Provide the [X, Y] coordinate of the cell's center where the given text is located.  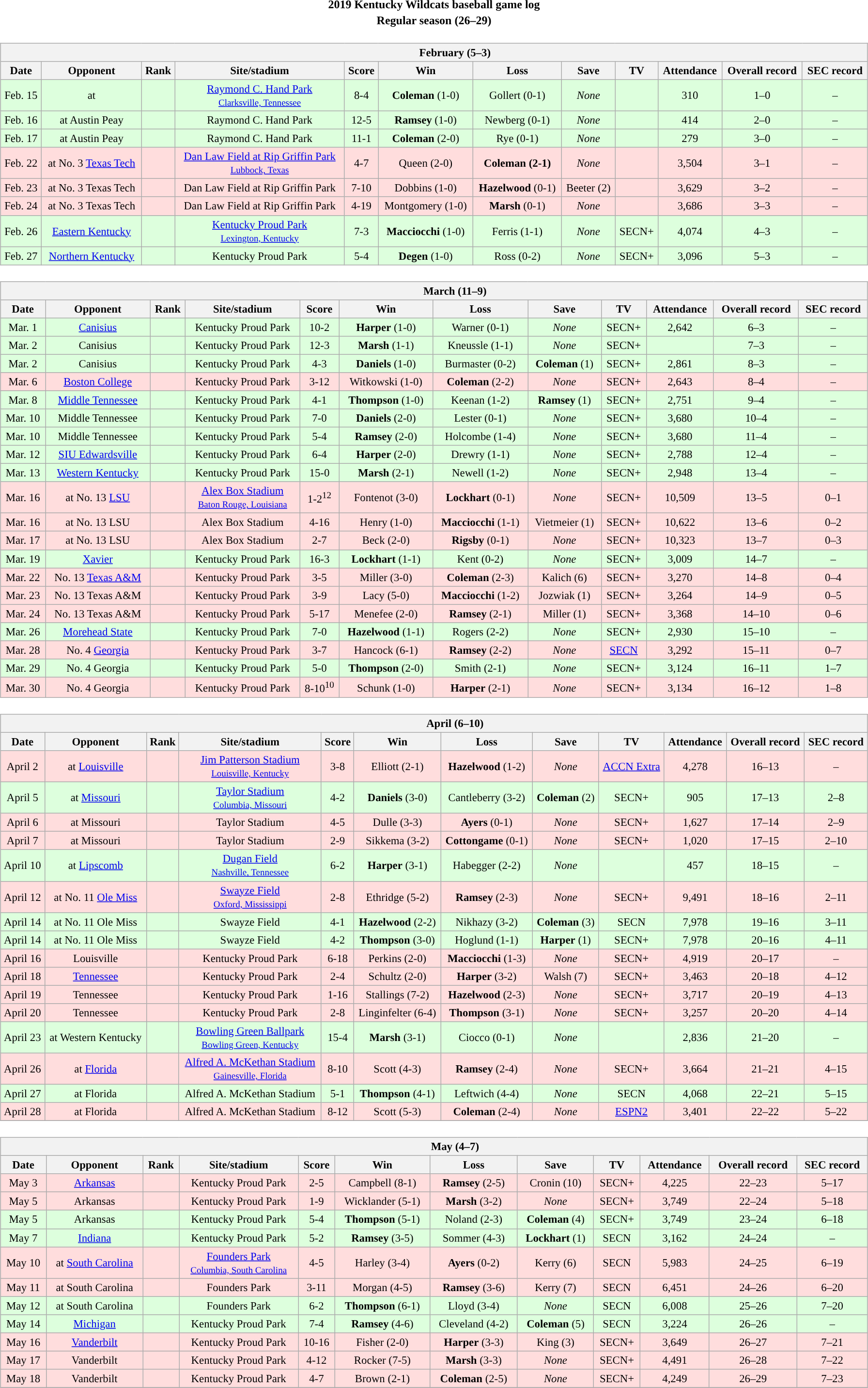
Cottongame (0-1) [487, 841]
0–3 [833, 540]
March (11–9) [434, 291]
Marsh (2-1) [386, 473]
3,463 [695, 976]
2–11 [836, 897]
at Louisville [95, 767]
7-10 [361, 188]
May (4–7) [434, 1147]
Miller (1) [565, 614]
18–16 [765, 897]
April 19 [22, 994]
Morehead State [98, 631]
3,629 [690, 188]
Lester (0-1) [480, 418]
Keenan (1-2) [480, 400]
May 11 [23, 1287]
Dulle (3-3) [397, 822]
1–7 [833, 668]
2–10 [836, 841]
10,509 [680, 497]
15–10 [756, 631]
26–28 [753, 1360]
Daniels (3-0) [397, 798]
14–10 [756, 614]
2,643 [680, 382]
13–4 [756, 473]
2,948 [680, 473]
Founders ParkColumbia, South Carolina [239, 1263]
20–19 [765, 994]
Ayers (0-1) [487, 822]
Warner (0-1) [480, 327]
Witkowski (1-0) [386, 382]
4-3 [320, 363]
Cantleberry (3-2) [487, 798]
310 [690, 95]
Coleman (2) [566, 798]
2,836 [695, 1037]
20–18 [765, 976]
6–20 [832, 1287]
7-3 [361, 231]
414 [690, 120]
Feb. 16 [21, 120]
3–2 [762, 188]
2–9 [836, 822]
5–18 [832, 1201]
Feb. 22 [21, 163]
King (3) [555, 1342]
3,162 [674, 1238]
Hancock (6-1) [386, 650]
22–22 [765, 1112]
Mar. 26 [23, 631]
4–14 [836, 1013]
Thompson (3-0) [397, 940]
3,264 [680, 595]
3–0 [762, 139]
Linginfelter (6-4) [397, 1013]
6,451 [674, 1287]
Ramsey (1) [565, 400]
5-1 [338, 1093]
4,068 [695, 1093]
0–4 [833, 577]
Ramsey (4-6) [382, 1324]
Mar. 12 [23, 455]
February (5–3) [434, 52]
Feb. 23 [21, 188]
26–29 [753, 1378]
Michigan [94, 1324]
Macciocchi (1-2) [480, 595]
Raymond C. Hand ParkClarksville, Tennessee [260, 95]
3-8 [338, 767]
Coleman (2-2) [480, 382]
April 28 [22, 1112]
Lacy (5-0) [386, 595]
Smith (2-1) [480, 668]
13–5 [756, 497]
Mar. 8 [23, 400]
Dobbins (1-0) [425, 188]
Kentucky Proud ParkLexington, Kentucky [260, 231]
Coleman (2-4) [487, 1112]
Feb. 17 [21, 139]
3,401 [695, 1112]
3,134 [680, 687]
12–4 [756, 455]
Montgomery (1-0) [425, 206]
Holcombe (1-4) [480, 436]
17–15 [765, 841]
0–2 [833, 522]
Rigsby (0-1) [480, 540]
Macciocchi (1-3) [487, 958]
2,861 [680, 363]
1-16 [338, 994]
0–5 [833, 595]
Lockhart (1) [555, 1238]
6,008 [674, 1306]
Coleman (1) [565, 363]
3,124 [680, 668]
13–7 [756, 540]
ESPN2 [632, 1112]
10-2 [320, 327]
2-4 [338, 976]
Henry (1-0) [386, 522]
Miller (3-0) [386, 577]
10-16 [317, 1342]
8–4 [756, 382]
Swayze FieldOxford, Mississippi [250, 897]
2,751 [680, 400]
3-11 [317, 1287]
Kerry (7) [555, 1287]
3,504 [690, 163]
Marsh (3-1) [397, 1037]
Schultz (2-0) [397, 976]
Sikkema (3-2) [397, 841]
Harley (3-4) [382, 1263]
Beeter (2) [589, 188]
24–24 [753, 1238]
Coleman (1-0) [425, 95]
3-12 [320, 382]
5-0 [320, 668]
Ciocco (0-1) [487, 1037]
0–6 [833, 614]
3–11 [836, 922]
Lockhart (1-1) [386, 559]
Daniels (2-0) [386, 418]
April 2 [22, 767]
22–23 [753, 1183]
5,983 [674, 1263]
3,270 [680, 577]
at Lipscomb [95, 866]
Ramsey (2-1) [480, 614]
Dan Law Field at Rip Griffin ParkLubbock, Texas [260, 163]
Ramsey (1-0) [425, 120]
3,717 [695, 994]
12-3 [320, 345]
3,686 [690, 206]
8–3 [756, 363]
Hazelwood (2-2) [397, 922]
24–26 [753, 1287]
Drewry (1-1) [480, 455]
Morgan (4-5) [382, 1287]
3,224 [674, 1324]
16–12 [756, 687]
Vietmeier (1) [565, 522]
4-12 [317, 1360]
Scott (5-3) [397, 1112]
8-10 [338, 1069]
Coleman (2-0) [425, 139]
Coleman (2-5) [474, 1378]
Northern Kentucky [92, 256]
Louisville [95, 958]
Ramsey (2-4) [487, 1069]
April 12 [22, 897]
5–15 [836, 1093]
1-9 [317, 1201]
Fisher (2-0) [382, 1342]
Nikhazy (3-2) [487, 922]
2–8 [836, 798]
Kalich (6) [565, 577]
2,788 [680, 455]
April 10 [22, 866]
Elliott (2-1) [397, 767]
26–26 [753, 1324]
April 5 [22, 798]
Newberg (0-1) [517, 120]
Mar. 24 [23, 614]
Mar. 6 [23, 382]
2-7 [320, 540]
Cronin (10) [555, 1183]
18–15 [765, 866]
3-5 [320, 577]
Ethridge (5-2) [397, 897]
3-7 [320, 650]
Thompson (2-0) [386, 668]
17–14 [765, 822]
Degen (1-0) [425, 256]
4,278 [695, 767]
457 [695, 866]
Menefee (2-0) [386, 614]
Walsh (7) [566, 976]
April 16 [22, 958]
Ramsey (2-0) [386, 436]
2-9 [338, 841]
21–20 [765, 1037]
Marsh (3-3) [474, 1360]
Beck (2-0) [386, 540]
April 27 [22, 1093]
7–3 [756, 345]
Hoglund (1-1) [487, 940]
4–11 [836, 940]
905 [695, 798]
Jim Patterson StadiumLouisville, Kentucky [250, 767]
5–3 [762, 256]
Mar. 22 [23, 577]
Boston College [98, 382]
Thompson (6-1) [382, 1306]
7–22 [832, 1360]
May 16 [23, 1342]
April 23 [22, 1037]
Dugan FieldNashville, Tennessee [250, 866]
Taylor StadiumColumbia, Missouri [250, 798]
May 14 [23, 1324]
2–0 [762, 120]
1,020 [695, 841]
Mar. 23 [23, 595]
Marsh (1-1) [386, 345]
7–20 [832, 1306]
May 18 [23, 1378]
Kneussle (1-1) [480, 345]
9,491 [695, 897]
Rye (0-1) [517, 139]
4–3 [762, 231]
11–4 [756, 436]
Ramsey (2-2) [480, 650]
4,919 [695, 958]
279 [690, 139]
Thompson (4-1) [397, 1093]
Mar. 29 [23, 668]
Macciocchi (1-1) [480, 522]
3-9 [320, 595]
10,323 [680, 540]
Harper (3-2) [487, 976]
Ramsey (3-6) [474, 1287]
Brown (2-1) [382, 1378]
8-1010 [320, 687]
Daniels (1-0) [386, 363]
7-4 [317, 1324]
14–9 [756, 595]
Thompson (5-1) [382, 1219]
4,074 [690, 231]
Gollert (0-1) [517, 95]
1-212 [320, 497]
Marsh (0-1) [517, 206]
Habegger (2-2) [487, 866]
0–7 [833, 650]
ACCN Extra [632, 767]
Hazelwood (0-1) [517, 188]
4,491 [674, 1360]
Thompson (3-1) [487, 1013]
Feb. 26 [21, 231]
Alfred A. McKethan StadiumGainesville, Florida [250, 1069]
Macciocchi (1-0) [425, 231]
11-1 [361, 139]
4,225 [674, 1183]
Mar. 1 [23, 327]
4-16 [320, 522]
5-2 [317, 1238]
Ross (0-2) [517, 256]
Ramsey (2-3) [487, 897]
22–21 [765, 1093]
Jozwiak (1) [565, 595]
8-12 [338, 1112]
5-17 [320, 614]
2,642 [680, 327]
12-5 [361, 120]
24–25 [753, 1263]
16–11 [756, 668]
Coleman (2-1) [517, 163]
Bowling Green BallparkBowling Green, Kentucky [250, 1037]
14–8 [756, 577]
Coleman (2-3) [480, 577]
15-0 [320, 473]
May 10 [23, 1263]
4–12 [836, 976]
April (6–10) [434, 724]
15–11 [756, 650]
20–17 [765, 958]
2-5 [317, 1183]
9–4 [756, 400]
17–13 [765, 798]
Newell (1-2) [480, 473]
Perkins (2-0) [397, 958]
6–18 [832, 1219]
4–15 [836, 1069]
Alex Box StadiumBaton Rouge, Louisiana [243, 497]
5–17 [832, 1183]
Kerry (6) [555, 1263]
Lockhart (0-1) [480, 497]
6-4 [320, 455]
Mar. 19 [23, 559]
6-18 [338, 958]
Kent (0-2) [480, 559]
22–24 [753, 1201]
7–21 [832, 1342]
Ayers (0-2) [474, 1263]
13–6 [756, 522]
May 17 [23, 1360]
Hazelwood (2-3) [487, 994]
Harper (3-3) [474, 1342]
Ramsey (3-5) [382, 1238]
Thompson (1-0) [386, 400]
20–16 [765, 940]
14–7 [756, 559]
Hazelwood (1-2) [487, 767]
8-4 [361, 95]
4–13 [836, 994]
25–26 [753, 1306]
Lloyd (3-4) [474, 1306]
16-3 [320, 559]
April 20 [22, 1013]
3,368 [680, 614]
6–19 [832, 1263]
26–27 [753, 1342]
Harper (2-1) [480, 687]
1–8 [833, 687]
Coleman (3) [566, 922]
5–22 [836, 1112]
Mar. 28 [23, 650]
Sommer (4-3) [474, 1238]
Eastern Kentucky [92, 231]
10–4 [756, 418]
15-4 [338, 1037]
at Western Kentucky [95, 1037]
at [92, 95]
Campbell (8-1) [382, 1183]
Feb. 24 [21, 206]
Coleman (4) [555, 1219]
Noland (2-3) [474, 1219]
April 7 [22, 841]
Harper (3-1) [397, 866]
3–1 [762, 163]
May 12 [23, 1306]
Marsh (3-2) [474, 1201]
3,649 [674, 1342]
May 7 [23, 1238]
2,930 [680, 631]
3,096 [690, 256]
23–24 [753, 1219]
3,664 [695, 1069]
April 26 [22, 1069]
3,292 [680, 650]
10,622 [680, 522]
April 6 [22, 822]
Stallings (7-2) [397, 994]
Western Kentucky [98, 473]
Mar. 17 [23, 540]
Harper (2-0) [386, 455]
Rocker (7-5) [382, 1360]
Rogers (2-2) [480, 631]
Cleveland (4-2) [474, 1324]
Ramsey (2-5) [474, 1183]
April 18 [22, 976]
May 3 [23, 1183]
0–1 [833, 497]
19–16 [765, 922]
3–3 [762, 206]
1,627 [695, 822]
6–3 [756, 327]
Schunk (1-0) [386, 687]
Mar. 13 [23, 473]
Harper (1) [566, 940]
Wicklander (5-1) [382, 1201]
20–20 [765, 1013]
Leftwich (4-4) [487, 1093]
Burmaster (0-2) [480, 363]
Queen (2-0) [425, 163]
Ferris (1-1) [517, 231]
Feb. 15 [21, 95]
Harper (1-0) [386, 327]
Indiana [94, 1238]
3,009 [680, 559]
SIU Edwardsville [98, 455]
21–21 [765, 1069]
Xavier [98, 559]
1–0 [762, 95]
Hazelwood (1-1) [386, 631]
4-19 [361, 206]
Mar. 30 [23, 687]
16–13 [765, 767]
Feb. 27 [21, 256]
7–23 [832, 1378]
Scott (4-3) [397, 1069]
4,249 [674, 1378]
3,257 [695, 1013]
Coleman (5) [555, 1324]
Fontenot (3-0) [386, 497]
